Capture the cell that displays the provided text and extract its [x, y] central coordinate. 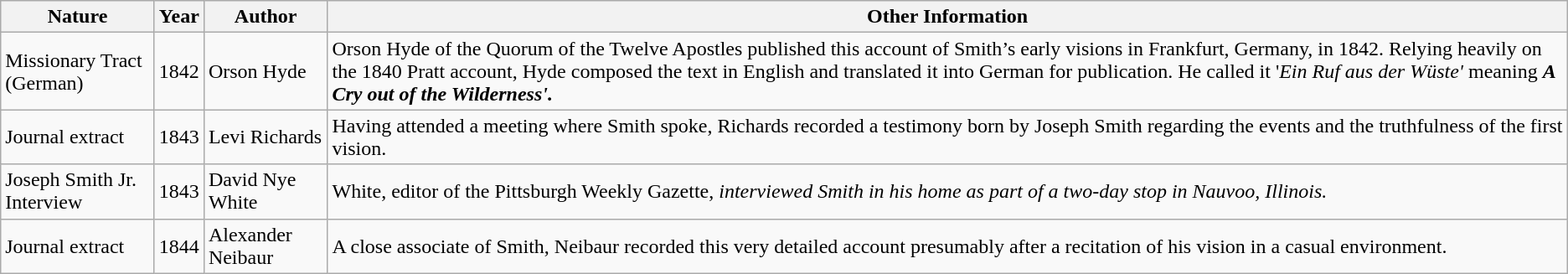
Nature [78, 17]
Levi Richards [266, 137]
1844 [179, 246]
1842 [179, 71]
David Nye White [266, 191]
Author [266, 17]
Other Information [947, 17]
Missionary Tract(German) [78, 71]
Year [179, 17]
Alexander Neibaur [266, 246]
Orson Hyde [266, 71]
A close associate of Smith, Neibaur recorded this very detailed account presumably after a recitation of his vision in a casual environment. [947, 246]
Joseph Smith Jr. Interview [78, 191]
White, editor of the Pittsburgh Weekly Gazette, interviewed Smith in his home as part of a two-day stop in Nauvoo, Illinois. [947, 191]
